Return (X, Y) of the center of cell containing provided text 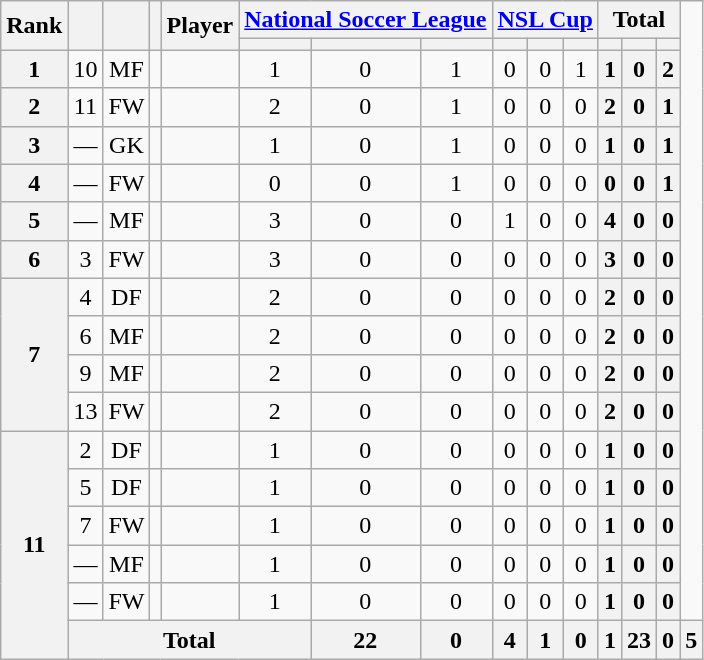
Player (200, 26)
9 (86, 373)
National Soccer League (366, 20)
NSL Cup (545, 20)
13 (86, 411)
23 (640, 640)
Rank (34, 26)
GK (126, 145)
10 (86, 69)
22 (366, 640)
